Pinpoint the cell where the given text exists, returning its (x, y) midpoint coordinate. 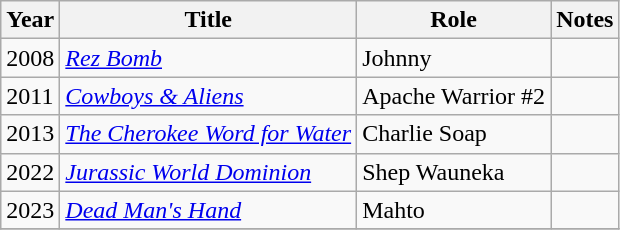
2023 (30, 210)
2022 (30, 172)
The Cherokee Word for Water (208, 134)
Role (454, 20)
Shep Wauneka (454, 172)
Title (208, 20)
2013 (30, 134)
Dead Man's Hand (208, 210)
Mahto (454, 210)
Jurassic World Dominion (208, 172)
Notes (585, 20)
Rez Bomb (208, 58)
Charlie Soap (454, 134)
Year (30, 20)
2008 (30, 58)
Apache Warrior #2 (454, 96)
Cowboys & Aliens (208, 96)
Johnny (454, 58)
2011 (30, 96)
